Provide the (X, Y) coordinate of the cell's center where the given text is located.  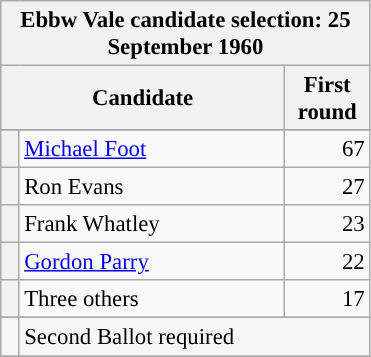
Frank Whatley (152, 224)
22 (327, 262)
First round (327, 98)
27 (327, 187)
67 (327, 149)
Gordon Parry (152, 262)
Second Ballot required (194, 337)
Ebbw Vale candidate selection: 25 September 1960 (186, 34)
Candidate (143, 98)
17 (327, 299)
Michael Foot (152, 149)
Ron Evans (152, 187)
23 (327, 224)
Three others (152, 299)
